Pinpoint the cell where the given text exists, returning its (x, y) midpoint coordinate. 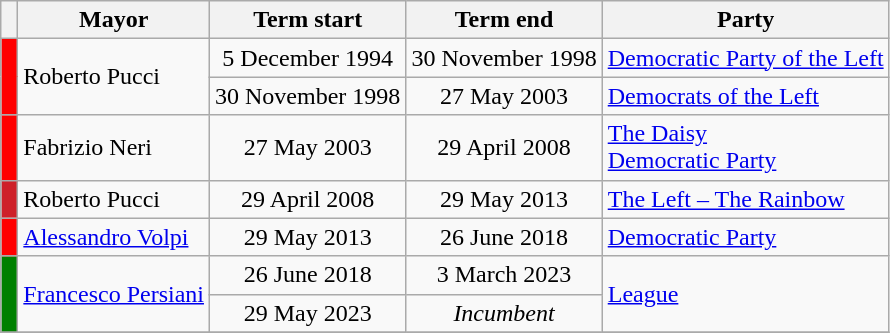
29 May 2023 (307, 313)
Incumbent (504, 313)
Mayor (114, 20)
The Left – The Rainbow (746, 199)
Term end (504, 20)
Democrats of the Left (746, 96)
Francesco Persiani (114, 294)
Party (746, 20)
5 December 1994 (307, 58)
Democratic Party (746, 237)
3 March 2023 (504, 275)
Alessandro Volpi (114, 237)
Democratic Party of the Left (746, 58)
Fabrizio Neri (114, 148)
The DaisyDemocratic Party (746, 148)
Term start (307, 20)
League (746, 294)
